Provide the [X, Y] coordinate of the cell's center where the given text is located.  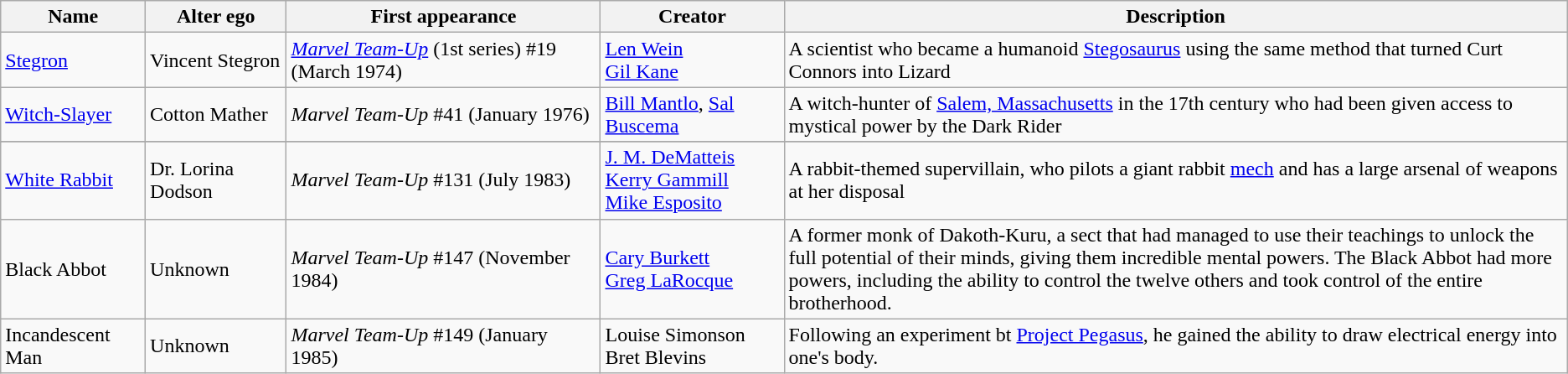
Incandescent Man [74, 345]
Vincent Stegron [216, 60]
Marvel Team-Up (1st series) #19 (March 1974) [444, 60]
Bill Mantlo, Sal Buscema [692, 114]
Len WeinGil Kane [692, 60]
Cotton Mather [216, 114]
Witch-Slayer [74, 114]
Stegron [74, 60]
A witch-hunter of Salem, Massachusetts in the 17th century who had been given access to mystical power by the Dark Rider [1176, 114]
Black Abbot [74, 268]
White Rabbit [74, 180]
Description [1176, 17]
Marvel Team-Up #149 (January 1985) [444, 345]
Marvel Team-Up #147 (November 1984) [444, 268]
Name [74, 17]
A scientist who became a humanoid Stegosaurus using the same method that turned Curt Connors into Lizard [1176, 60]
Following an experiment bt Project Pegasus, he gained the ability to draw electrical energy into one's body. [1176, 345]
Marvel Team-Up #41 (January 1976) [444, 114]
Louise SimonsonBret Blevins [692, 345]
Marvel Team-Up #131 (July 1983) [444, 180]
First appearance [444, 17]
Creator [692, 17]
Alter ego [216, 17]
A rabbit-themed supervillain, who pilots a giant rabbit mech and has a large arsenal of weapons at her disposal [1176, 180]
J. M. DeMatteisKerry GammillMike Esposito [692, 180]
Cary BurkettGreg LaRocque [692, 268]
Dr. Lorina Dodson [216, 180]
